Search for the cell housing the specified text and yield its (x, y) center coordinate. 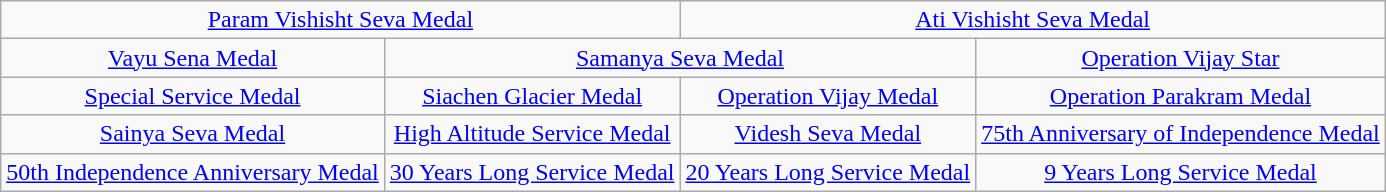
Samanya Seva Medal (680, 58)
Sainya Seva Medal (193, 134)
Operation Vijay Star (1181, 58)
Param Vishisht Seva Medal (340, 20)
Special Service Medal (193, 96)
Operation Parakram Medal (1181, 96)
High Altitude Service Medal (532, 134)
9 Years Long Service Medal (1181, 172)
50th Independence Anniversary Medal (193, 172)
20 Years Long Service Medal (828, 172)
Ati Vishisht Seva Medal (1032, 20)
75th Anniversary of Independence Medal (1181, 134)
Vayu Sena Medal (193, 58)
Videsh Seva Medal (828, 134)
Siachen Glacier Medal (532, 96)
Operation Vijay Medal (828, 96)
30 Years Long Service Medal (532, 172)
